Output the (x, y) coordinate of the center of the cell containing the given text.  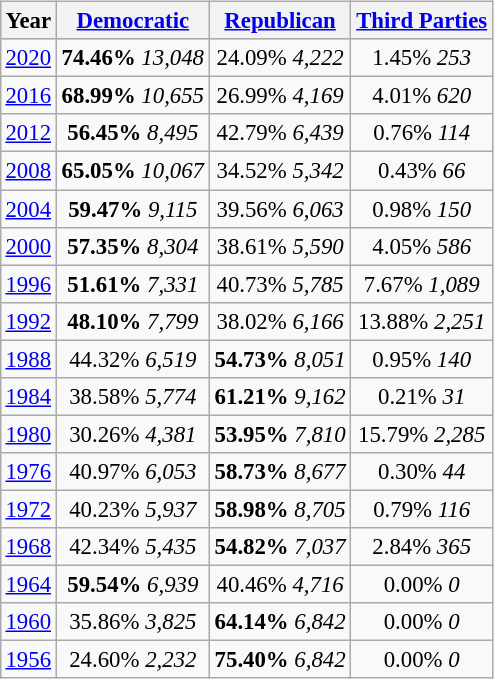
0.95% 140 (422, 359)
24.09% 4,222 (280, 58)
1960 (28, 622)
26.99% 4,169 (280, 96)
64.14% 6,842 (280, 622)
2016 (28, 96)
44.32% 6,519 (132, 359)
30.26% 4,381 (132, 434)
51.61% 7,331 (132, 284)
59.47% 9,115 (132, 209)
0.79% 116 (422, 509)
2000 (28, 246)
35.86% 3,825 (132, 622)
Republican (280, 21)
1996 (28, 284)
38.02% 6,166 (280, 321)
1.45% 253 (422, 58)
0.30% 44 (422, 472)
2004 (28, 209)
38.58% 5,774 (132, 396)
7.67% 1,089 (422, 284)
38.61% 5,590 (280, 246)
39.56% 6,063 (280, 209)
58.98% 8,705 (280, 509)
54.82% 7,037 (280, 547)
54.73% 8,051 (280, 359)
Democratic (132, 21)
75.40% 6,842 (280, 660)
34.52% 5,342 (280, 171)
40.23% 5,937 (132, 509)
0.76% 114 (422, 133)
56.45% 8,495 (132, 133)
40.97% 6,053 (132, 472)
1980 (28, 434)
4.01% 620 (422, 96)
Third Parties (422, 21)
65.05% 10,067 (132, 171)
1976 (28, 472)
2.84% 365 (422, 547)
0.98% 150 (422, 209)
1984 (28, 396)
58.73% 8,677 (280, 472)
48.10% 7,799 (132, 321)
13.88% 2,251 (422, 321)
40.73% 5,785 (280, 284)
Year (28, 21)
1972 (28, 509)
0.43% 66 (422, 171)
2020 (28, 58)
1968 (28, 547)
1964 (28, 584)
24.60% 2,232 (132, 660)
40.46% 4,716 (280, 584)
0.21% 31 (422, 396)
4.05% 586 (422, 246)
53.95% 7,810 (280, 434)
42.34% 5,435 (132, 547)
61.21% 9,162 (280, 396)
74.46% 13,048 (132, 58)
59.54% 6,939 (132, 584)
2008 (28, 171)
68.99% 10,655 (132, 96)
1956 (28, 660)
57.35% 8,304 (132, 246)
2012 (28, 133)
1988 (28, 359)
1992 (28, 321)
15.79% 2,285 (422, 434)
42.79% 6,439 (280, 133)
